Pinpoint the cell where the given text exists, returning its (X, Y) midpoint coordinate. 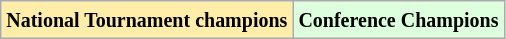
Conference Champions (398, 20)
National Tournament champions (147, 20)
